Return [X, Y] of the center of cell containing provided text 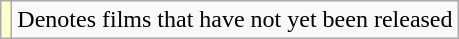
Denotes films that have not yet been released [235, 20]
